From the cell containing the given text, extract its center point as [x, y] coordinate. 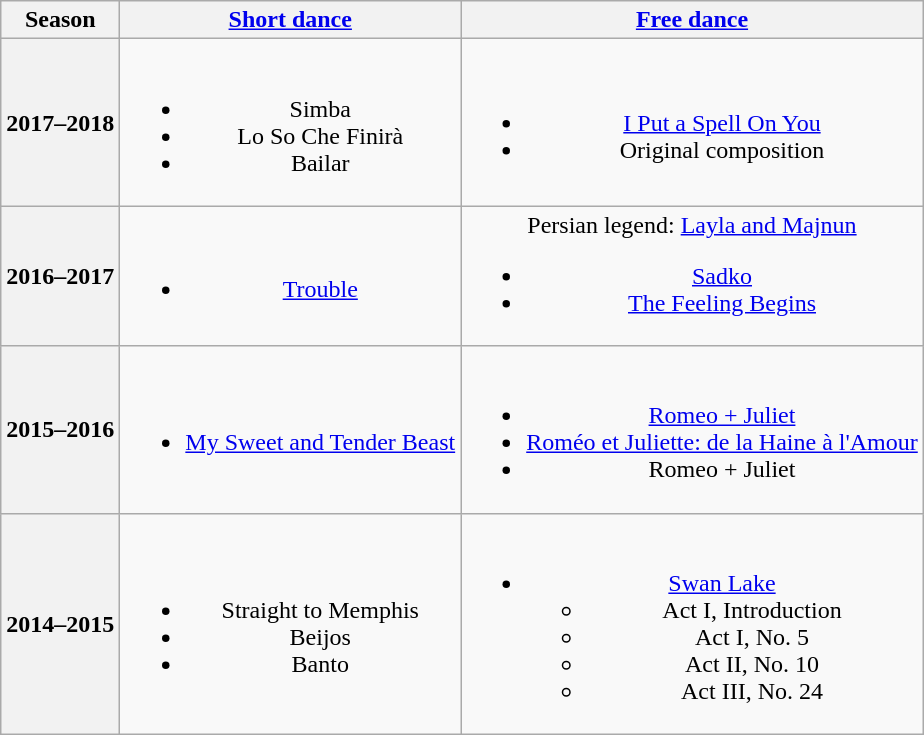
Persian legend: Layla and MajnunSadko The Feeling Begins [692, 276]
Swan Lake Act I, IntroductionAct I, No. 5Act II, No. 10Act III, No. 24 [692, 624]
Simba Lo So Che Finirà Bailar [290, 122]
Free dance [692, 20]
Trouble [290, 276]
Short dance [290, 20]
2016–2017 [60, 276]
Straight to Memphis Beijos Banto [290, 624]
My Sweet and Tender Beast [290, 430]
I Put a Spell On You Original composition [692, 122]
2014–2015 [60, 624]
2017–2018 [60, 122]
2015–2016 [60, 430]
Season [60, 20]
Romeo + Juliet Roméo et Juliette: de la Haine à l'Amour Romeo + Juliet [692, 430]
